For the text-containing cell, return its midpoint in (X, Y) coordinate format. 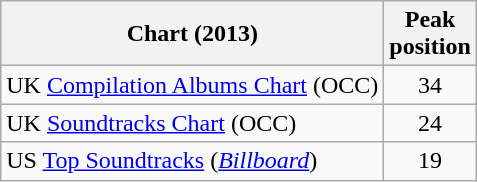
19 (430, 161)
UK Soundtracks Chart (OCC) (192, 123)
Peakposition (430, 34)
UK Compilation Albums Chart (OCC) (192, 85)
US Top Soundtracks (Billboard) (192, 161)
Chart (2013) (192, 34)
34 (430, 85)
24 (430, 123)
